From the cell containing the given text, extract its center point as (x, y) coordinate. 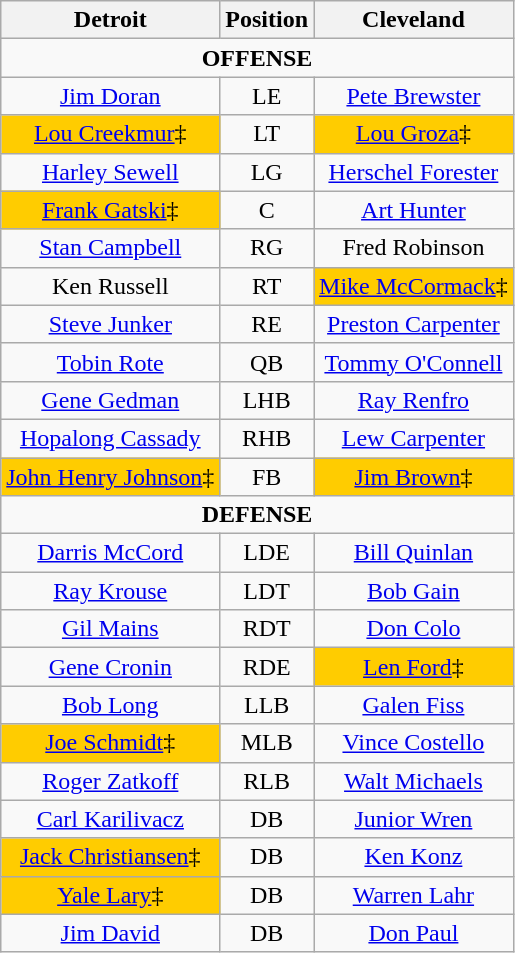
Gene Gedman (110, 400)
Jim David (110, 933)
Roger Zatkoff (110, 781)
Hopalong Cassady (110, 438)
Lew Carpenter (414, 438)
Jim Doran (110, 96)
LG (267, 172)
LDE (267, 553)
Vince Costello (414, 743)
Gil Mains (110, 629)
Fred Robinson (414, 248)
Detroit (110, 20)
Cleveland (414, 20)
MLB (267, 743)
Joe Schmidt‡ (110, 743)
FB (267, 477)
Darris McCord (110, 553)
Steve Junker (110, 324)
Ken Konz (414, 857)
Galen Fiss (414, 705)
Lou Creekmur‡ (110, 134)
Ray Renfro (414, 400)
Tobin Rote (110, 362)
Preston Carpenter (414, 324)
Don Paul (414, 933)
RG (267, 248)
Jack Christiansen‡ (110, 857)
Carl Karilivacz (110, 819)
Herschel Forester (414, 172)
Gene Cronin (110, 667)
Mike McCormack‡ (414, 286)
RHB (267, 438)
RDT (267, 629)
RLB (267, 781)
RE (267, 324)
LT (267, 134)
Len Ford‡ (414, 667)
LE (267, 96)
QB (267, 362)
Pete Brewster (414, 96)
John Henry Johnson‡ (110, 477)
Bill Quinlan (414, 553)
Position (267, 20)
Ray Krouse (110, 591)
Frank Gatski‡ (110, 210)
Don Colo (414, 629)
C (267, 210)
Warren Lahr (414, 895)
LLB (267, 705)
DEFENSE (258, 515)
Art Hunter (414, 210)
Lou Groza‡ (414, 134)
Tommy O'Connell (414, 362)
Walt Michaels (414, 781)
Harley Sewell (110, 172)
Yale Lary‡ (110, 895)
LHB (267, 400)
RDE (267, 667)
Ken Russell (110, 286)
Bob Long (110, 705)
Junior Wren (414, 819)
RT (267, 286)
LDT (267, 591)
Bob Gain (414, 591)
Jim Brown‡ (414, 477)
Stan Campbell (110, 248)
OFFENSE (258, 58)
